Output the (x, y) coordinate of the center of the cell containing the given text.  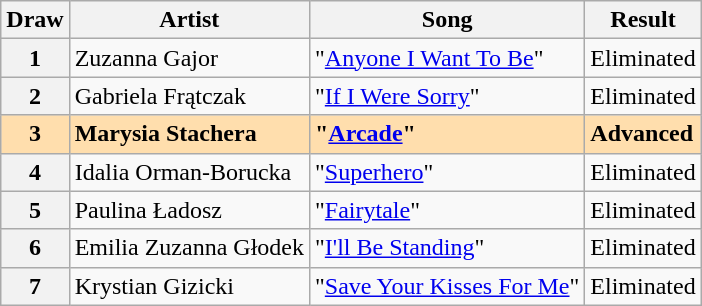
3 (35, 134)
Result (643, 20)
4 (35, 172)
Gabriela Frątczak (189, 96)
Artist (189, 20)
"Anyone I Want To Be" (446, 58)
"I'll Be Standing" (446, 248)
1 (35, 58)
"Superhero" (446, 172)
Marysia Stachera (189, 134)
Paulina Ładosz (189, 210)
7 (35, 286)
"Fairytale" (446, 210)
5 (35, 210)
6 (35, 248)
2 (35, 96)
"Save Your Kisses For Me" (446, 286)
Song (446, 20)
Draw (35, 20)
"Arcade" (446, 134)
Idalia Orman-Borucka (189, 172)
Zuzanna Gajor (189, 58)
Emilia Zuzanna Głodek (189, 248)
Advanced (643, 134)
"If I Were Sorry" (446, 96)
Krystian Gizicki (189, 286)
